Capture the cell that displays the provided text and extract its (x, y) central coordinate. 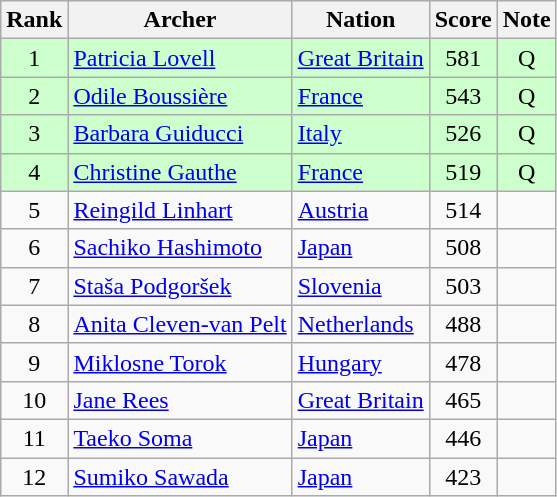
503 (463, 286)
Anita Cleven-van Pelt (180, 324)
519 (463, 172)
508 (463, 248)
Staša Podgoršek (180, 286)
Austria (360, 210)
Miklosne Torok (180, 362)
Score (463, 20)
Slovenia (360, 286)
526 (463, 134)
Sachiko Hashimoto (180, 248)
Italy (360, 134)
Taeko Soma (180, 438)
446 (463, 438)
5 (34, 210)
Jane Rees (180, 400)
8 (34, 324)
Nation (360, 20)
Note (526, 20)
581 (463, 58)
Rank (34, 20)
6 (34, 248)
Netherlands (360, 324)
Reingild Linhart (180, 210)
9 (34, 362)
2 (34, 96)
11 (34, 438)
10 (34, 400)
Hungary (360, 362)
Christine Gauthe (180, 172)
478 (463, 362)
Barbara Guiducci (180, 134)
488 (463, 324)
4 (34, 172)
Patricia Lovell (180, 58)
1 (34, 58)
423 (463, 477)
Sumiko Sawada (180, 477)
543 (463, 96)
12 (34, 477)
Odile Boussière (180, 96)
465 (463, 400)
514 (463, 210)
3 (34, 134)
Archer (180, 20)
7 (34, 286)
